Determine the [X, Y] coordinate at the center of the cell enclosing the given text.  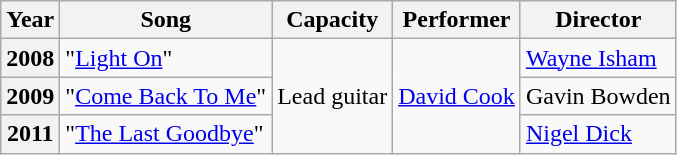
"The Last Goodbye" [166, 134]
Year [30, 20]
Song [166, 20]
2009 [30, 96]
Director [598, 20]
2011 [30, 134]
David Cook [457, 96]
Performer [457, 20]
Wayne Isham [598, 58]
Nigel Dick [598, 134]
Lead guitar [332, 96]
2008 [30, 58]
"Come Back To Me" [166, 96]
Gavin Bowden [598, 96]
"Light On" [166, 58]
Capacity [332, 20]
